Determine the [x, y] coordinate at the center of the cell enclosing the given text.  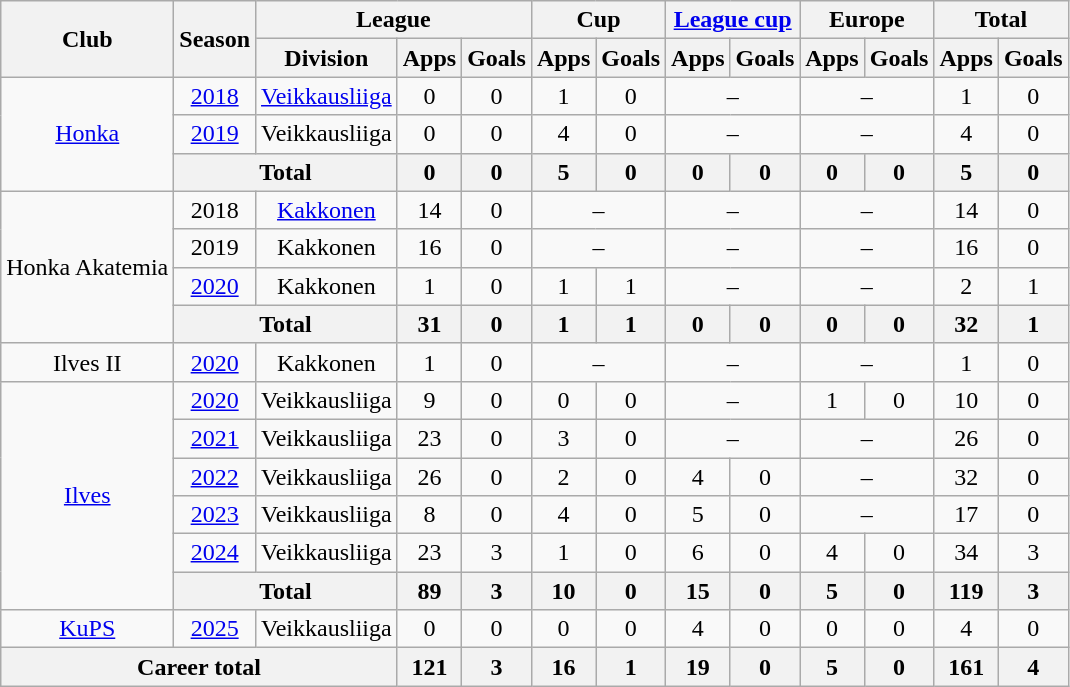
6 [698, 553]
Cup [598, 20]
2022 [215, 477]
34 [966, 553]
31 [429, 324]
KuPS [88, 629]
Ilves [88, 495]
League cup [733, 20]
Honka Akatemia [88, 267]
9 [429, 400]
Club [88, 39]
19 [698, 667]
Division [327, 58]
121 [429, 667]
2021 [215, 438]
2023 [215, 515]
Honka [88, 134]
8 [429, 515]
15 [698, 591]
Ilves II [88, 362]
Season [215, 39]
Europe [867, 20]
161 [966, 667]
Career total [199, 667]
17 [966, 515]
League [394, 20]
89 [429, 591]
2024 [215, 553]
119 [966, 591]
2025 [215, 629]
